Extract the [x, y] coordinate from the center of the cell holding the provided text.  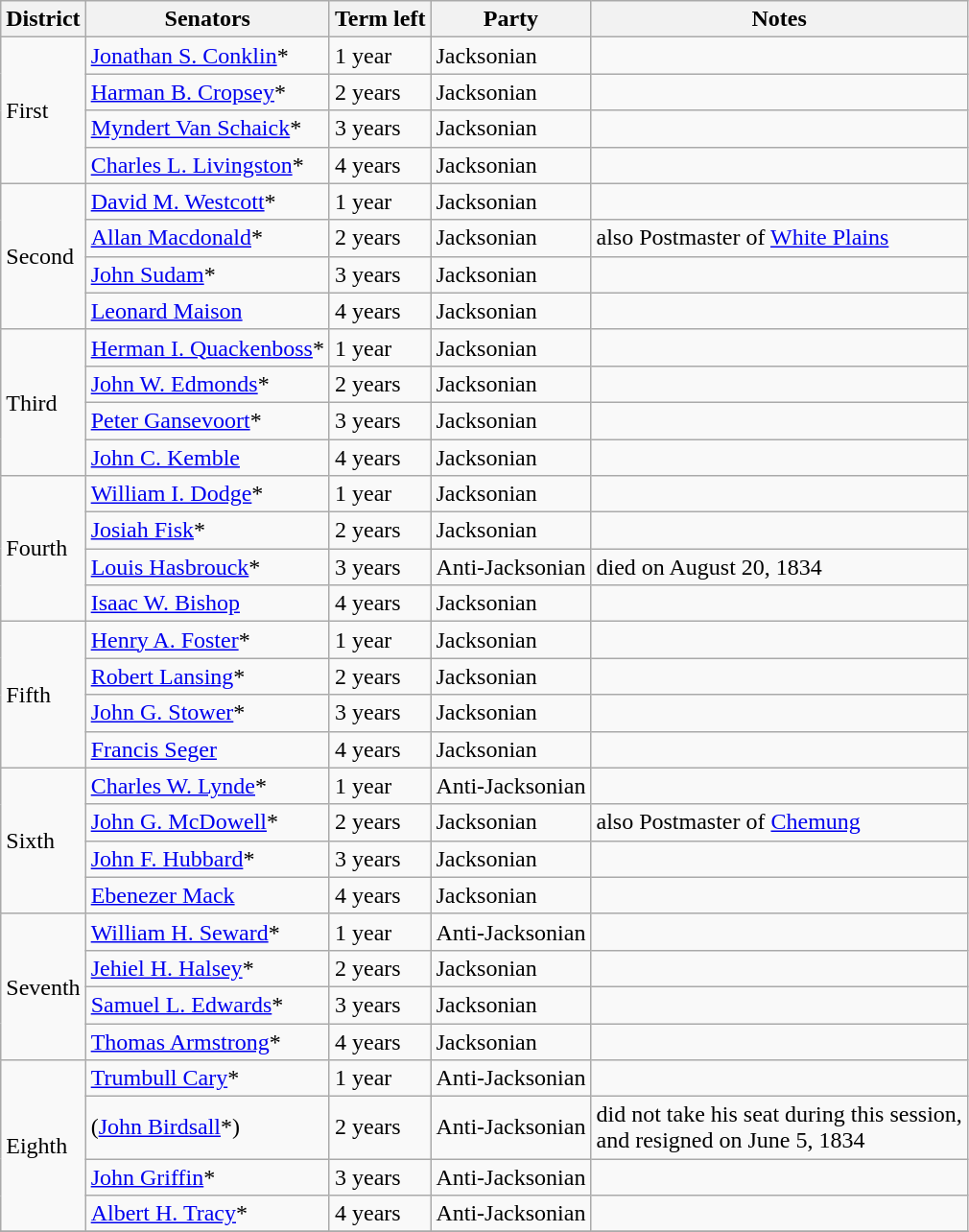
Isaac W. Bishop [207, 604]
John G. McDowell* [207, 822]
died on August 20, 1834 [779, 567]
John Sudam* [207, 274]
Charles W. Lynde* [207, 786]
Trumbull Cary* [207, 1078]
Ebenezer Mack [207, 895]
Myndert Van Schaick* [207, 129]
John F. Hubbard* [207, 859]
Francis Seger [207, 749]
William H. Seward* [207, 932]
Herman I. Quackenboss* [207, 347]
Allan Macdonald* [207, 238]
John G. Stower* [207, 713]
Charles L. Livingston* [207, 165]
John Griffin* [207, 1177]
(John Birdsall*) [207, 1128]
Louis Hasbrouck* [207, 567]
Notes [779, 19]
Albert H. Tracy* [207, 1214]
did not take his seat during this session, and resigned on June 5, 1834 [779, 1128]
District [43, 19]
Harman B. Cropsey* [207, 92]
William I. Dodge* [207, 494]
also Postmaster of White Plains [779, 238]
David M. Westcott* [207, 201]
Third [43, 402]
John W. Edmonds* [207, 384]
Jehiel H. Halsey* [207, 968]
Senators [207, 19]
Henry A. Foster* [207, 640]
Term left [380, 19]
Party [510, 19]
Seventh [43, 986]
Jonathan S. Conklin* [207, 56]
also Postmaster of Chemung [779, 822]
Second [43, 256]
Thomas Armstrong* [207, 1041]
Sixth [43, 841]
Fourth [43, 549]
John C. Kemble [207, 458]
Samuel L. Edwards* [207, 1005]
Leonard Maison [207, 311]
Eighth [43, 1146]
Robert Lansing* [207, 676]
Josiah Fisk* [207, 531]
First [43, 110]
Peter Gansevoort* [207, 420]
Fifth [43, 695]
